Scan for the cell matching the given text and deliver its (X, Y) coordinate at center. 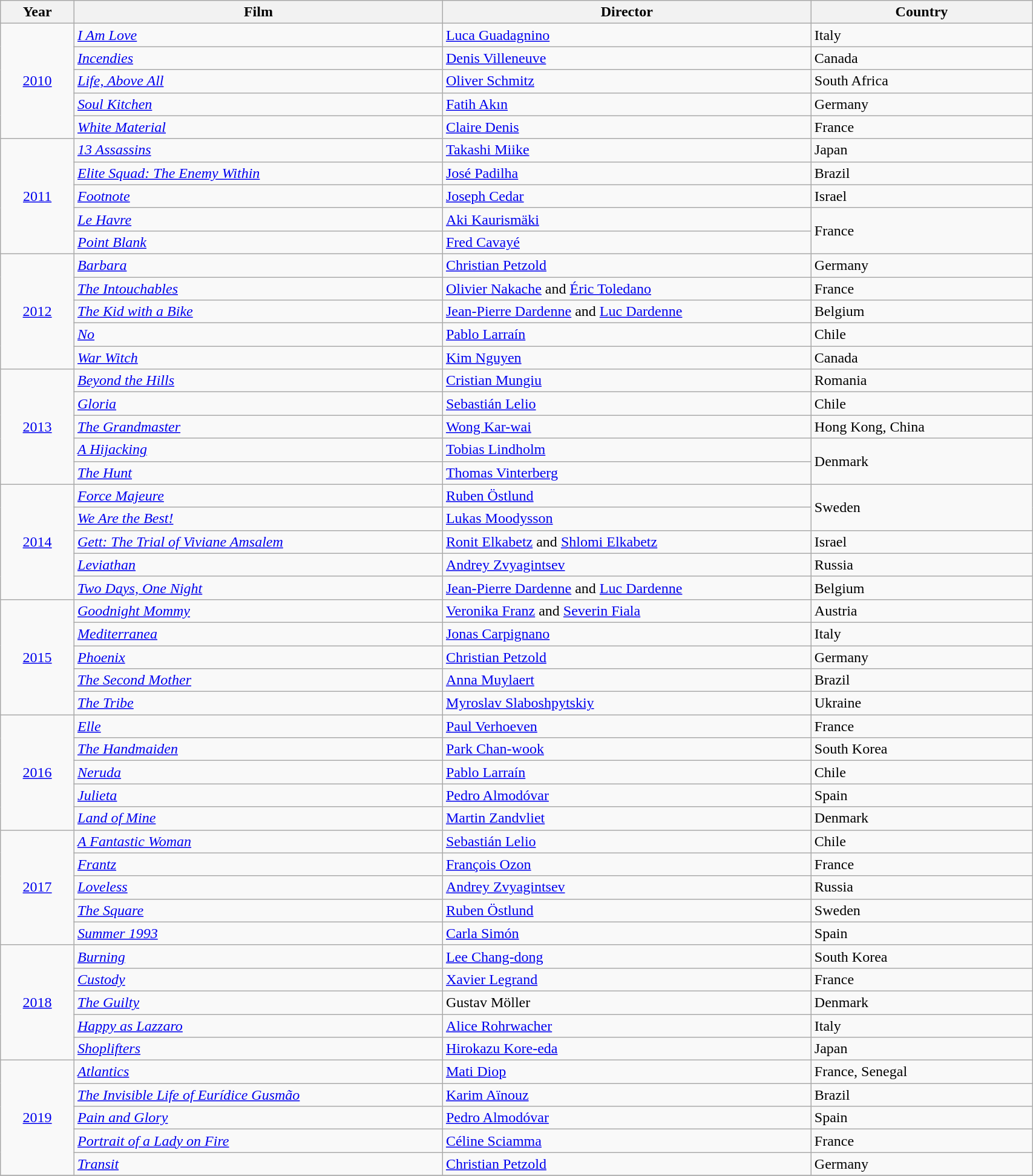
Luca Guadagnino (627, 35)
2011 (38, 196)
Park Chan-wook (627, 749)
The Intouchables (259, 289)
Xavier Legrand (627, 979)
Claire Denis (627, 127)
Ronit Elkabetz and Shlomi Elkabetz (627, 542)
Point Blank (259, 242)
Wong Kar-wai (627, 427)
Film (259, 12)
2016 (38, 772)
Mati Diop (627, 1072)
Year (38, 12)
Myroslav Slaboshpytskiy (627, 703)
A Hijacking (259, 450)
Force Majeure (259, 496)
Oliver Schmitz (627, 81)
Transit (259, 1164)
Neruda (259, 772)
We Are the Best! (259, 519)
13 Assassins (259, 150)
Frantz (259, 864)
War Witch (259, 358)
Phoenix (259, 657)
Tobias Lindholm (627, 450)
Footnote (259, 196)
No (259, 335)
2017 (38, 887)
Cristian Mungiu (627, 381)
2014 (38, 542)
Burning (259, 956)
Loveless (259, 887)
Romania (921, 381)
Carla Simón (627, 933)
Mediterranea (259, 634)
Gett: The Trial of Viviane Amsalem (259, 542)
Lukas Moodysson (627, 519)
South Africa (921, 81)
Hirokazu Kore-eda (627, 1049)
Olivier Nakache and Éric Toledano (627, 289)
Austria (921, 611)
Goodnight Mommy (259, 611)
Happy as Lazzaro (259, 1026)
Barbara (259, 265)
France, Senegal (921, 1072)
Céline Sciamma (627, 1141)
Pain and Glory (259, 1118)
Summer 1993 (259, 933)
Alice Rohrwacher (627, 1026)
The Kid with a Bike (259, 312)
Lee Chang-dong (627, 956)
Veronika Franz and Severin Fiala (627, 611)
Julieta (259, 795)
Hong Kong, China (921, 427)
Aki Kaurismäki (627, 219)
2013 (38, 427)
The Guilty (259, 1002)
Takashi Miike (627, 150)
Elle (259, 726)
Custody (259, 979)
François Ozon (627, 864)
The Handmaiden (259, 749)
Beyond the Hills (259, 381)
Paul Verhoeven (627, 726)
Country (921, 12)
A Fantastic Woman (259, 841)
Portrait of a Lady on Fire (259, 1141)
2015 (38, 657)
Shoplifters (259, 1049)
Soul Kitchen (259, 104)
Atlantics (259, 1072)
Joseph Cedar (627, 196)
2018 (38, 1002)
Ukraine (921, 703)
The Tribe (259, 703)
Denis Villeneuve (627, 58)
Gloria (259, 404)
Martin Zandvliet (627, 818)
Two Days, One Night (259, 588)
Incendies (259, 58)
Le Havre (259, 219)
Director (627, 12)
The Second Mother (259, 680)
Thomas Vinterberg (627, 473)
Fred Cavayé (627, 242)
Gustav Möller (627, 1002)
José Padilha (627, 173)
Land of Mine (259, 818)
Fatih Akın (627, 104)
Anna Muylaert (627, 680)
Kim Nguyen (627, 358)
2010 (38, 81)
White Material (259, 127)
The Grandmaster (259, 427)
I Am Love (259, 35)
Elite Squad: The Enemy Within (259, 173)
Karim Aïnouz (627, 1095)
Jonas Carpignano (627, 634)
The Square (259, 910)
2012 (38, 311)
The Invisible Life of Eurídice Gusmão (259, 1095)
Life, Above All (259, 81)
The Hunt (259, 473)
2019 (38, 1118)
Leviathan (259, 565)
